Determine the [X, Y] coordinate at the center of the cell enclosing the given text.  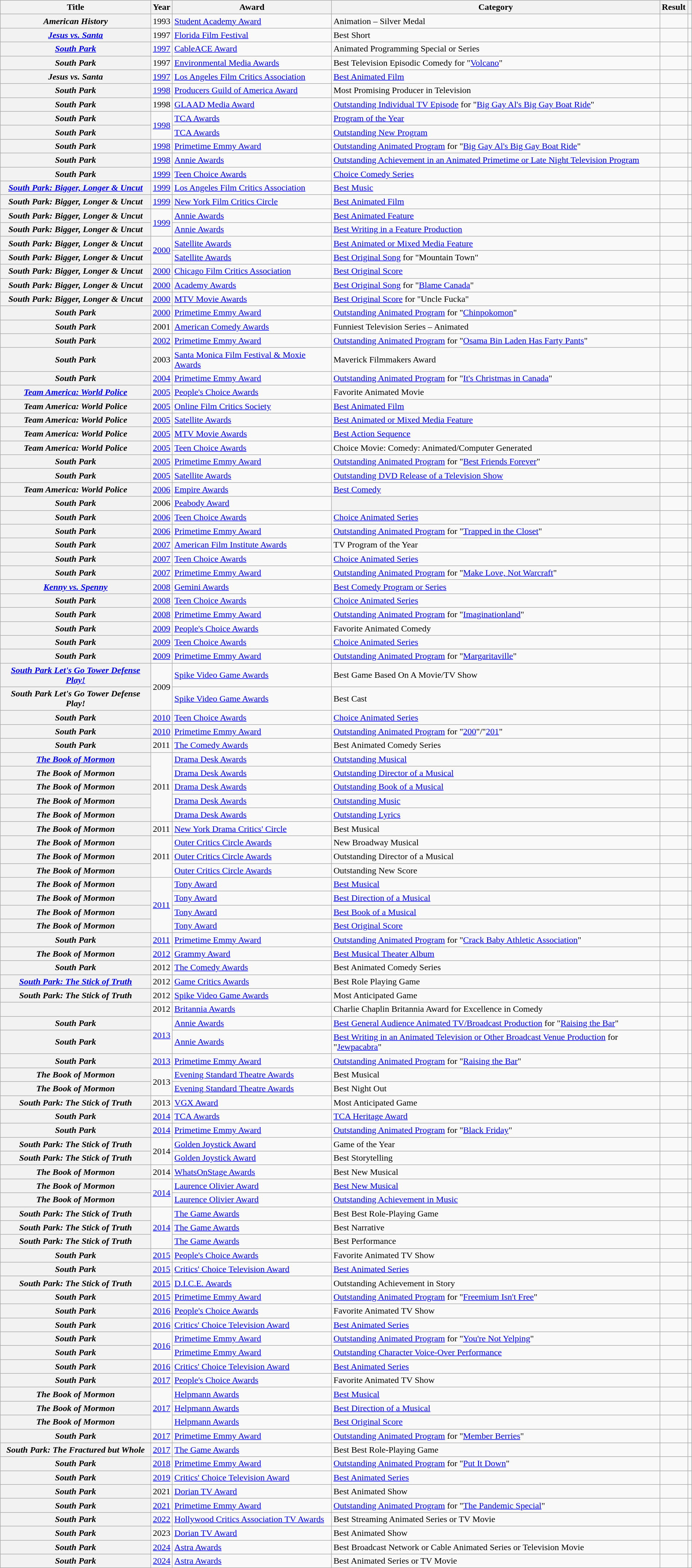
Game Critics Awards [252, 981]
VGX Award [252, 1103]
2003 [161, 359]
CableACE Award [252, 49]
Favorite Animated Movie [496, 392]
Best Original Song for "Blame Canada" [496, 285]
Online Film Critics Society [252, 406]
Outstanding Music [496, 801]
Kenny vs. Spenny [76, 587]
American Comedy Awards [252, 327]
Maverick Filmmakers Award [496, 359]
Outstanding Animated Program for "Imaginationland" [496, 614]
Best Original Score for "Uncle Fucka" [496, 299]
Outstanding Animated Program for "Trapped in the Closet" [496, 531]
Funniest Television Series – Animated [496, 327]
Grammy Award [252, 954]
Outstanding Individual TV Episode for "Big Gay Al's Big Gay Boat Ride" [496, 104]
New Broadway Musical [496, 842]
Best Night Out [496, 1088]
Best Animated Series or TV Movie [496, 1561]
Outstanding Musical [496, 759]
Animation – Silver Medal [496, 21]
Best Narrative [496, 1227]
Outstanding Animated Program for "It's Christmas in Canada" [496, 378]
Best Broadcast Network or Cable Animated Series or Television Movie [496, 1547]
Best Short [496, 35]
Best Book of a Musical [496, 912]
Outstanding Animated Program for "Member Berries" [496, 1436]
Outstanding Animated Program for "Raising the Bar" [496, 1061]
South Park: The Fractured but Whole [76, 1450]
Florida Film Festival [252, 35]
2023 [161, 1533]
Outstanding Animated Program for "Crack Baby Athletic Association" [496, 940]
Choice Movie: Comedy: Animated/Computer Generated [496, 448]
Best Comedy Program or Series [496, 587]
Environmental Media Awards [252, 63]
Category [496, 7]
Outstanding Animated Program for "Chinpokomon" [496, 313]
2019 [161, 1477]
Outstanding Achievement in an Animated Primetime or Late Night Television Program [496, 160]
Choice Comedy Series [496, 174]
Game of the Year [496, 1144]
Best General Audience Animated TV/Broadcast Production for "Raising the Bar" [496, 1023]
Outstanding Book of a Musical [496, 787]
Best Role Playing Game [496, 981]
Outstanding New Score [496, 871]
Best Game Based On A Movie/TV Show [496, 675]
Chicago Film Critics Association [252, 271]
2001 [161, 327]
Best Streaming Animated Series or TV Movie [496, 1519]
Outstanding Animated Program for "Big Gay Al's Big Gay Boat Ride" [496, 146]
Outstanding Animated Program for "The Pandemic Special" [496, 1505]
Best Writing in an Animated Television or Other Broadcast Venue Production for "Jewpacabra" [496, 1042]
Outstanding Lyrics [496, 815]
American History [76, 21]
Result [674, 7]
2018 [161, 1464]
Year [161, 7]
Charlie Chaplin Britannia Award for Excellence in Comedy [496, 1009]
Outstanding Animated Program for "200"/"201" [496, 731]
New York Drama Critics' Circle [252, 829]
Outstanding Animated Program for "Best Friends Forever" [496, 462]
TCA Heritage Award [496, 1117]
Empire Awards [252, 489]
Outstanding Animated Program for "Black Friday" [496, 1130]
Outstanding Achievement in Story [496, 1283]
Best Television Episodic Comedy for "Volcano" [496, 63]
American Film Institute Awards [252, 545]
Outstanding Achievement in Music [496, 1200]
Outstanding Animated Program for "You're Not Yelping" [496, 1339]
D.I.C.E. Awards [252, 1283]
WhatsOnStage Awards [252, 1172]
Best Animated Feature [496, 216]
2022 [161, 1519]
2002 [161, 341]
New York Film Critics Circle [252, 202]
Producers Guild of America Award [252, 91]
Outstanding Animated Program for "Make Love, Not Warcraft" [496, 573]
Peabody Award [252, 503]
Award [252, 7]
Outstanding Animated Program for "Freemium Isn't Free" [496, 1297]
Best Original Song for "Mountain Town" [496, 257]
Best Performance [496, 1241]
Best Cast [496, 699]
Gemini Awards [252, 587]
2004 [161, 378]
Title [76, 7]
Hollywood Critics Association TV Awards [252, 1519]
Academy Awards [252, 285]
Outstanding DVD Release of a Television Show [496, 476]
Outstanding New Program [496, 132]
Britannia Awards [252, 1009]
1993 [161, 21]
Outstanding Character Voice-Over Performance [496, 1353]
Best Musical Theater Album [496, 954]
Best Comedy [496, 489]
Favorite Animated Comedy [496, 628]
Best Storytelling [496, 1158]
GLAAD Media Award [252, 104]
Santa Monica Film Festival & Moxie Awards [252, 359]
Animated Programming Special or Series [496, 49]
TV Program of the Year [496, 545]
Best Writing in a Feature Production [496, 230]
Student Academy Award [252, 21]
Best Music [496, 188]
Program of the Year [496, 118]
Outstanding Animated Program for "Put It Down" [496, 1464]
Outstanding Animated Program for "Margaritaville" [496, 656]
Best Action Sequence [496, 434]
Outstanding Animated Program for "Osama Bin Laden Has Farty Pants" [496, 341]
Most Promising Producer in Television [496, 91]
